Determine the [x, y] coordinate at the center of the cell enclosing the given text.  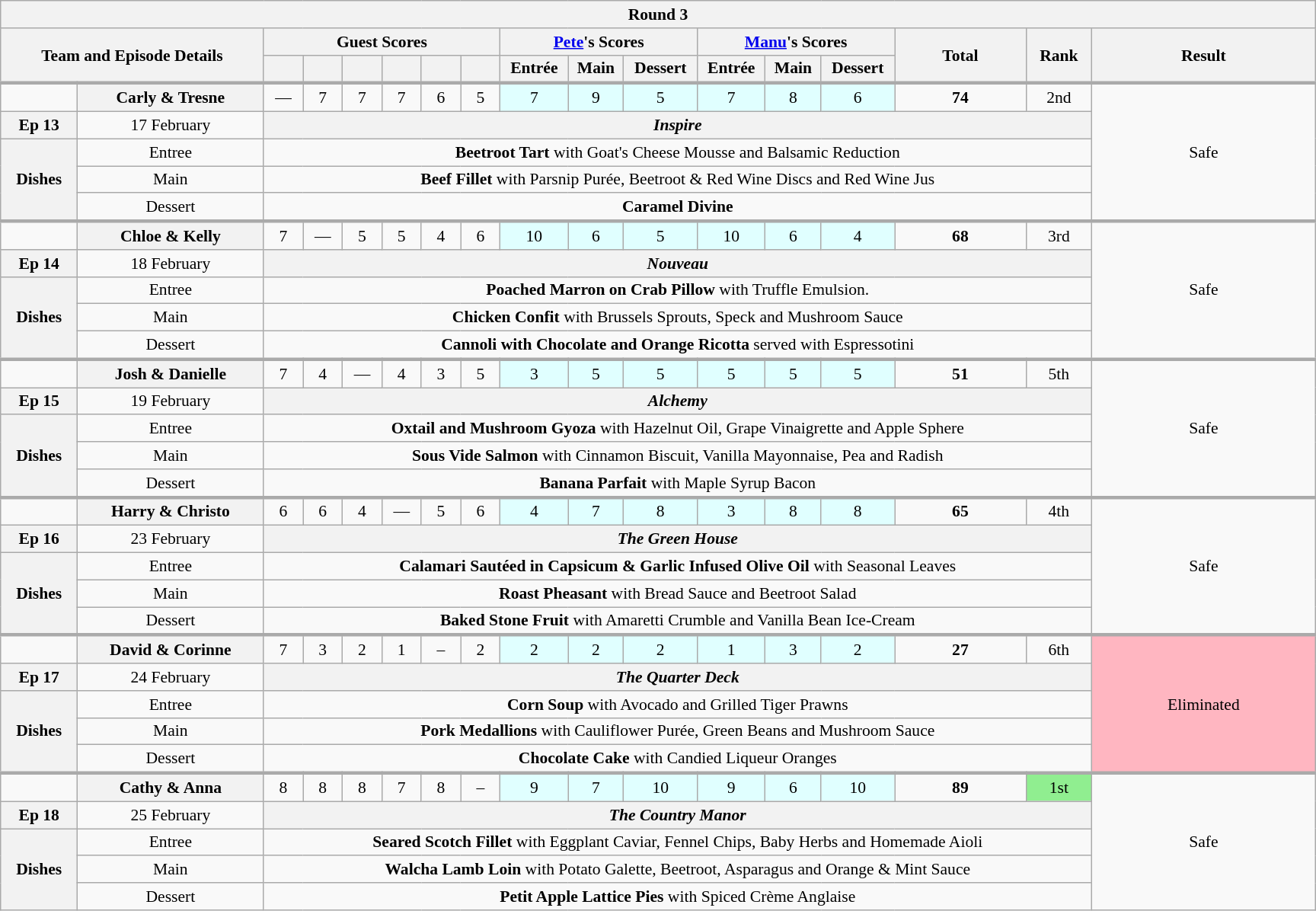
19 February [171, 401]
Nouveau [678, 264]
Baked Stone Fruit with Amaretti Crumble and Vanilla Bean Ice-Cream [678, 622]
51 [961, 373]
The Green House [678, 539]
Chocolate Cake with Candied Liqueur Oranges [678, 759]
Cannoli with Chocolate and Orange Ricotta served with Espressotini [678, 346]
Poached Marron on Crab Pillow with Truffle Emulsion. [678, 290]
Beef Fillet with Parsnip Purée, Beetroot & Red Wine Discs and Red Wine Jus [678, 180]
The Country Manor [678, 815]
Ep 17 [40, 677]
18 February [171, 264]
Total [961, 56]
Team and Episode Details [133, 56]
Chicken Confit with Brussels Sprouts, Speck and Mushroom Sauce [678, 318]
74 [961, 97]
The Quarter Deck [678, 677]
24 February [171, 677]
2nd [1059, 97]
Result [1204, 56]
Cathy & Anna [171, 788]
23 February [171, 539]
Josh & Danielle [171, 373]
Pete's Scores [599, 42]
Guest Scores [382, 42]
Corn Soup with Avocado and Grilled Tiger Prawns [678, 705]
Ep 13 [40, 126]
6th [1059, 649]
Carly & Tresne [171, 97]
Ep 18 [40, 815]
Alchemy [678, 401]
Eliminated [1204, 704]
1st [1059, 788]
Roast Pheasant with Bread Sauce and Beetroot Salad [678, 593]
Harry & Christo [171, 512]
3rd [1059, 236]
Beetroot Tart with Goat's Cheese Mousse and Balsamic Reduction [678, 152]
17 February [171, 126]
4th [1059, 512]
Seared Scotch Fillet with Eggplant Caviar, Fennel Chips, Baby Herbs and Homemade Aioli [678, 842]
Banana Parfait with Maple Syrup Bacon [678, 483]
Ep 16 [40, 539]
89 [961, 788]
David & Corinne [171, 649]
25 February [171, 815]
Inspire [678, 126]
Rank [1059, 56]
Ep 15 [40, 401]
65 [961, 512]
27 [961, 649]
Petit Apple Lattice Pies with Spiced Crème Anglaise [678, 897]
Caramel Divine [678, 207]
Walcha Lamb Loin with Potato Galette, Beetroot, Asparagus and Orange & Mint Sauce [678, 870]
Round 3 [658, 14]
68 [961, 236]
Sous Vide Salmon with Cinnamon Biscuit, Vanilla Mayonnaise, Pea and Radish [678, 455]
Manu's Scores [797, 42]
Oxtail and Mushroom Gyoza with Hazelnut Oil, Grape Vinaigrette and Apple Sphere [678, 429]
Calamari Sautéed in Capsicum & Garlic Infused Olive Oil with Seasonal Leaves [678, 567]
Pork Medallions with Cauliflower Purée, Green Beans and Mushroom Sauce [678, 731]
Chloe & Kelly [171, 236]
Ep 14 [40, 264]
5th [1059, 373]
